Provide the [X, Y] coordinate of the cell's center where the given text is located.  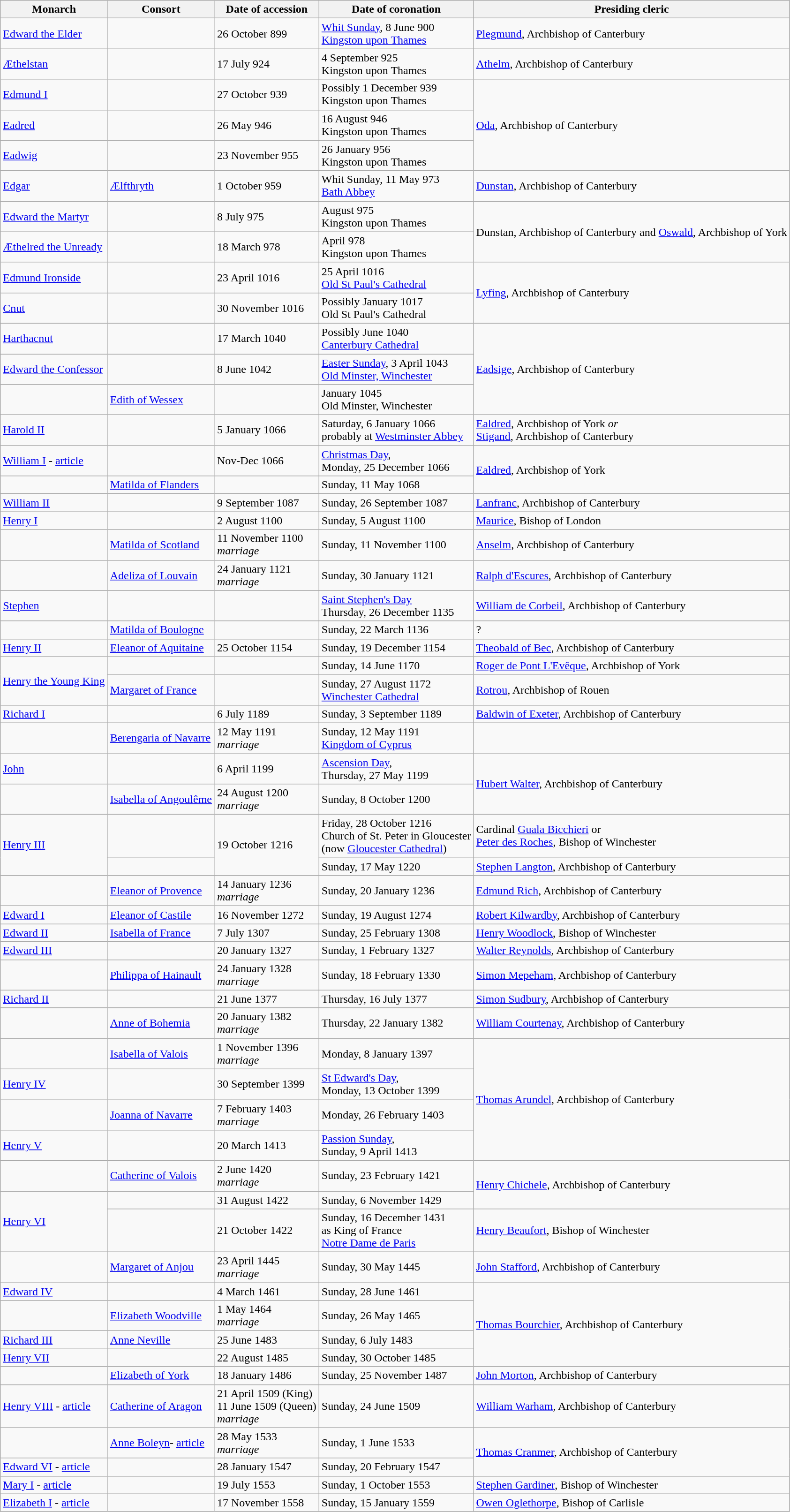
Catherine of Valois [161, 1175]
Richard I [54, 714]
21 June 1377 [266, 999]
17 November 1558 [266, 1503]
Anne of Bohemia [161, 1023]
Elizabeth I - article [54, 1503]
Sunday, 30 January 1121 [396, 575]
Possibly June 1040Canterbury Cathedral [396, 339]
Sunday, 28 June 1461 [396, 1292]
Margaret of France [161, 689]
Ralph d'Escures, Archbishop of Canterbury [632, 575]
Athelm, Archbishop of Canterbury [632, 64]
Sunday, 25 November 1487 [396, 1376]
Nov-Dec 1066 [266, 461]
Sunday, 20 January 1236 [396, 891]
St Edward's Day, Monday, 13 October 1399 [396, 1084]
Date of coronation [396, 9]
Isabella of Angoulême [161, 799]
Sunday, 15 January 1559 [396, 1503]
Henry Chichele, Archbishop of Canterbury [632, 1185]
Isabella of France [161, 933]
20 January 1382marriage [266, 1023]
Æthelred the Unready [54, 247]
Sunday, 19 August 1274 [396, 915]
Stephen [54, 606]
17 July 924 [266, 64]
Anselm, Archbishop of Canterbury [632, 545]
Mary I - article [54, 1485]
Matilda of Boulogne [161, 630]
Oda, Archbishop of Canterbury [632, 125]
14 January 1236marriage [266, 891]
Elizabeth of York [161, 1376]
Henry II [54, 648]
Sunday, 20 February 1547 [396, 1467]
Owen Oglethorpe, Bishop of Carlisle [632, 1503]
1 November 1396marriage [266, 1053]
Henry Beaufort, Bishop of Winchester [632, 1231]
Richard II [54, 999]
William Courtenay, Archbishop of Canterbury [632, 1023]
Adeliza of Louvain [161, 575]
William I - article [54, 461]
Sunday, 16 December 1431as King of FranceNotre Dame de Paris [396, 1231]
Sunday, 5 August 1100 [396, 521]
Sunday, 11 November 1100 [396, 545]
Edward III [54, 951]
John [54, 768]
Henry VII [54, 1358]
Eadred [54, 125]
Robert Kilwardby, Archbishop of Canterbury [632, 915]
John Stafford, Archbishop of Canterbury [632, 1267]
Richard III [54, 1340]
William Warham, Archbishop of Canterbury [632, 1406]
27 October 939 [266, 95]
Berengaria of Navarre [161, 738]
Joanna of Navarre [161, 1114]
17 March 1040 [266, 339]
Stephen Langton, Archbishop of Canterbury [632, 867]
Henry I [54, 521]
11 November 1100marriage [266, 545]
Anne Neville [161, 1340]
Sunday, 26 May 1465 [396, 1316]
Edward the Elder [54, 34]
Consort [161, 9]
Æthelstan [54, 64]
Sunday, 12 May 1191Kingdom of Cyprus [396, 738]
Edward VI - article [54, 1467]
26 January 956Kingston upon Thames [396, 156]
Plegmund, Archbishop of Canterbury [632, 34]
William de Corbeil, Archbishop of Canterbury [632, 606]
23 November 955 [266, 156]
Henry III [54, 845]
25 October 1154 [266, 648]
Sunday, 14 June 1170 [396, 665]
Harthacnut [54, 339]
28 May 1533marriage [266, 1443]
Edgar [54, 186]
8 June 1042 [266, 369]
William II [54, 503]
Sunday, 11 May 1068 [396, 485]
Thursday, 16 July 1377 [396, 999]
Dunstan, Archbishop of Canterbury and Oswald, Archbishop of York [632, 232]
Anne Boleyn- article [161, 1443]
6 July 1189 [266, 714]
Hubert Walter, Archbishop of Canterbury [632, 784]
Henry the Young King [54, 681]
Eleanor of Aquitaine [161, 648]
Edmund I [54, 95]
9 September 1087 [266, 503]
21 October 1422 [266, 1231]
8 July 975 [266, 217]
Thomas Bourchier, Archbishop of Canterbury [632, 1324]
Henry V [54, 1145]
Eadsige, Archbishop of Canterbury [632, 369]
Ealdred, Archbishop of York [632, 470]
Sunday, 23 February 1421 [396, 1175]
Catherine of Aragon [161, 1406]
22 August 1485 [266, 1358]
Matilda of Scotland [161, 545]
5 January 1066 [266, 431]
28 January 1547 [266, 1467]
Cardinal Guala Bicchieri or Peter des Roches, Bishop of Winchester [632, 836]
Sunday, 1 October 1553 [396, 1485]
Elizabeth Woodville [161, 1316]
2 June 1420marriage [266, 1175]
Sunday, 30 May 1445 [396, 1267]
Monarch [54, 9]
Eleanor of Castile [161, 915]
Date of accession [266, 9]
12 May 1191marriage [266, 738]
19 October 1216 [266, 845]
24 January 1121marriage [266, 575]
26 May 946 [266, 125]
Whit Sunday, 11 May 973Bath Abbey [396, 186]
Simon Sudbury, Archbishop of Canterbury [632, 999]
Isabella of Valois [161, 1053]
23 April 1016 [266, 278]
Edmund Ironside [54, 278]
Eleanor of Provence [161, 891]
2 August 1100 [266, 521]
Edward the Martyr [54, 217]
Saturday, 6 January 1066probably at Westminster Abbey [396, 431]
Sunday, 8 October 1200 [396, 799]
Sunday, 27 August 1172Winchester Cathedral [396, 689]
August 975Kingston upon Thames [396, 217]
Edward IV [54, 1292]
Philippa of Hainault [161, 975]
Matilda of Flanders [161, 485]
Passion Sunday, Sunday, 9 April 1413 [396, 1145]
1 October 959 [266, 186]
Rotrou, Archbishop of Rouen [632, 689]
Easter Sunday, 3 April 1043Old Minster, Winchester [396, 369]
Sunday, 18 February 1330 [396, 975]
? [632, 630]
Sunday, 6 July 1483 [396, 1340]
Sunday, 30 October 1485 [396, 1358]
Edith of Wessex [161, 400]
Ascension Day,Thursday, 27 May 1199 [396, 768]
Walter Reynolds, Archbishop of Canterbury [632, 951]
Sunday, 25 February 1308 [396, 933]
Monday, 26 February 1403 [396, 1114]
Edward II [54, 933]
7 February 1403marriage [266, 1114]
April 978Kingston upon Thames [396, 247]
John Morton, Archbishop of Canterbury [632, 1376]
18 March 978 [266, 247]
4 March 1461 [266, 1292]
30 September 1399 [266, 1084]
Sunday, 1 February 1327 [396, 951]
Ealdred, Archbishop of York or Stigand, Archbishop of Canterbury [632, 431]
6 April 1199 [266, 768]
Saint Stephen's DayThursday, 26 December 1135 [396, 606]
Lyfing, Archbishop of Canterbury [632, 293]
4 September 925Kingston upon Thames [396, 64]
Stephen Gardiner, Bishop of Winchester [632, 1485]
Cnut [54, 308]
16 November 1272 [266, 915]
Sunday, 3 September 1189 [396, 714]
Margaret of Anjou [161, 1267]
16 August 946Kingston upon Thames [396, 125]
31 August 1422 [266, 1200]
Harold II [54, 431]
Baldwin of Exeter, Archbishop of Canterbury [632, 714]
24 August 1200marriage [266, 799]
Christmas Day,Monday, 25 December 1066 [396, 461]
Possibly January 1017Old St Paul's Cathedral [396, 308]
Simon Mepeham, Archbishop of Canterbury [632, 975]
Maurice, Bishop of London [632, 521]
7 July 1307 [266, 933]
21 April 1509 (King)11 June 1509 (Queen)marriage [266, 1406]
30 November 1016 [266, 308]
Sunday, 17 May 1220 [396, 867]
Sunday, 19 December 1154 [396, 648]
Sunday, 26 September 1087 [396, 503]
25 June 1483 [266, 1340]
Roger de Pont L'Evêque, Archbishop of York [632, 665]
26 October 899 [266, 34]
Sunday, 6 November 1429 [396, 1200]
18 January 1486 [266, 1376]
Eadwig [54, 156]
January 1045Old Minster, Winchester [396, 400]
23 April 1445marriage [266, 1267]
19 July 1553 [266, 1485]
Henry VIII - article [54, 1406]
Ælfthryth [161, 186]
25 April 1016Old St Paul's Cathedral [396, 278]
Sunday, 1 June 1533 [396, 1443]
Lanfranc, Archbishop of Canterbury [632, 503]
Friday, 28 October 1216Church of St. Peter in Gloucester(now Gloucester Cathedral) [396, 836]
Thursday, 22 January 1382 [396, 1023]
Edward I [54, 915]
Monday, 8 January 1397 [396, 1053]
Dunstan, Archbishop of Canterbury [632, 186]
20 March 1413 [266, 1145]
24 January 1328marriage [266, 975]
Henry Woodlock, Bishop of Winchester [632, 933]
Sunday, 24 June 1509 [396, 1406]
1 May 1464marriage [266, 1316]
Edward the Confessor [54, 369]
Thomas Cranmer, Archbishop of Canterbury [632, 1452]
Thomas Arundel, Archbishop of Canterbury [632, 1099]
20 January 1327 [266, 951]
Henry IV [54, 1084]
Possibly 1 December 939Kingston upon Thames [396, 95]
Sunday, 22 March 1136 [396, 630]
Presiding cleric [632, 9]
Whit Sunday, 8 June 900Kingston upon Thames [396, 34]
Henry VI [54, 1222]
Edmund Rich, Archbishop of Canterbury [632, 891]
Theobald of Bec, Archbishop of Canterbury [632, 648]
